Determine the (X, Y) coordinate at the center of the cell enclosing the given text.  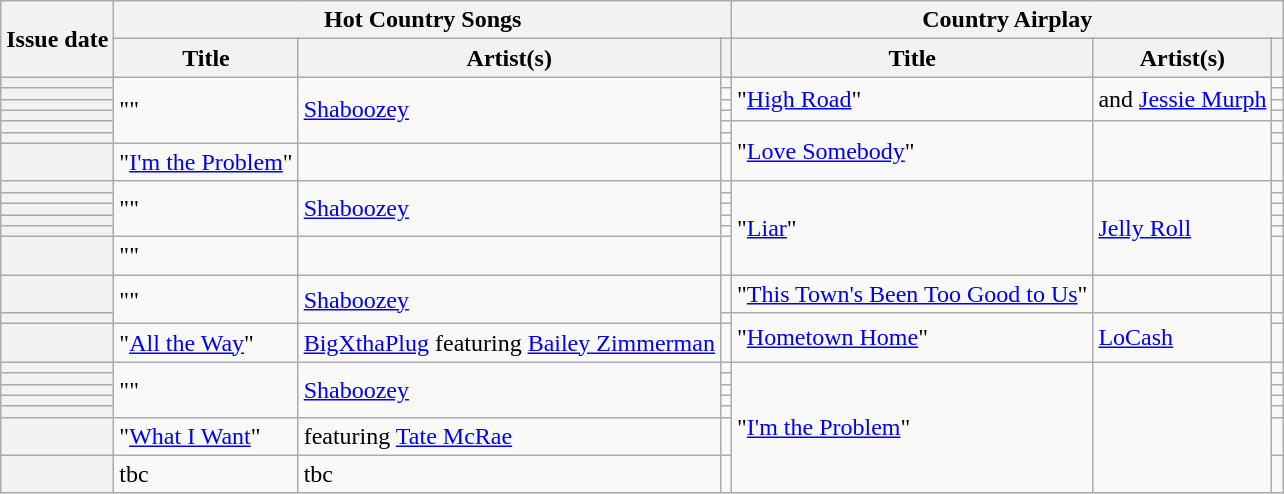
LoCash (1182, 338)
"Hometown Home" (912, 338)
Jelly Roll (1182, 228)
"All the Way" (206, 343)
"This Town's Been Too Good to Us" (912, 294)
"Liar" (912, 228)
BigXthaPlug featuring Bailey Zimmerman (509, 343)
"Love Somebody" (912, 151)
and Jessie Murph (1182, 99)
"High Road" (912, 99)
Hot Country Songs (423, 20)
Country Airplay (1008, 20)
featuring Tate McRae (509, 436)
"What I Want" (206, 436)
Issue date (58, 39)
